Search for the cell housing the specified text and yield its (x, y) center coordinate. 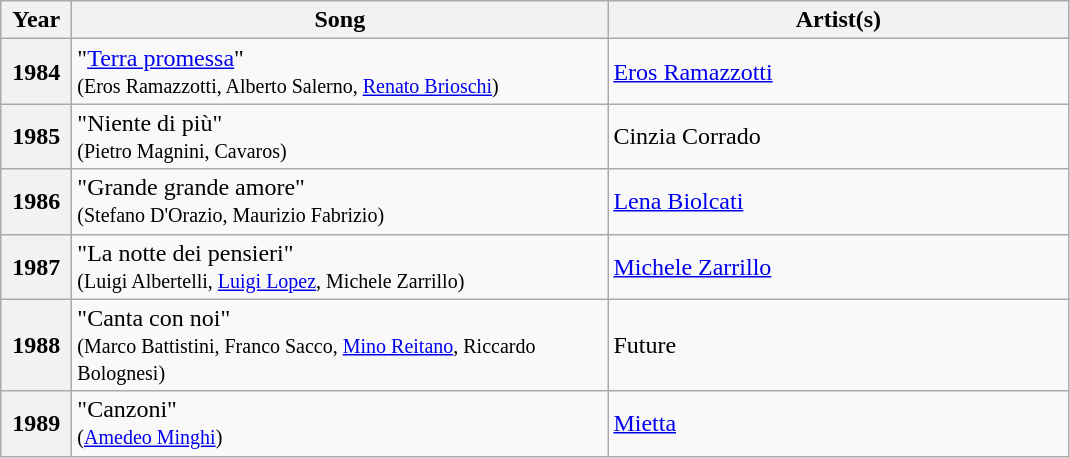
1989 (36, 424)
1988 (36, 345)
Michele Zarrillo (838, 266)
"Canzoni"(Amedeo Minghi) (340, 424)
"Canta con noi"(Marco Battistini, Franco Sacco, Mino Reitano, Riccardo Bolognesi) (340, 345)
1985 (36, 136)
Artist(s) (838, 20)
1984 (36, 72)
"Grande grande amore"(Stefano D'Orazio, Maurizio Fabrizio) (340, 202)
Mietta (838, 424)
Song (340, 20)
"La notte dei pensieri"(Luigi Albertelli, Luigi Lopez, Michele Zarrillo) (340, 266)
Year (36, 20)
1987 (36, 266)
Future (838, 345)
"Niente di più"(Pietro Magnini, Cavaros) (340, 136)
Lena Biolcati (838, 202)
1986 (36, 202)
"Terra promessa"(Eros Ramazzotti, Alberto Salerno, Renato Brioschi) (340, 72)
Cinzia Corrado (838, 136)
Eros Ramazzotti (838, 72)
